Find where the given text appears and provide that cell's center as (X, Y) coordinate. 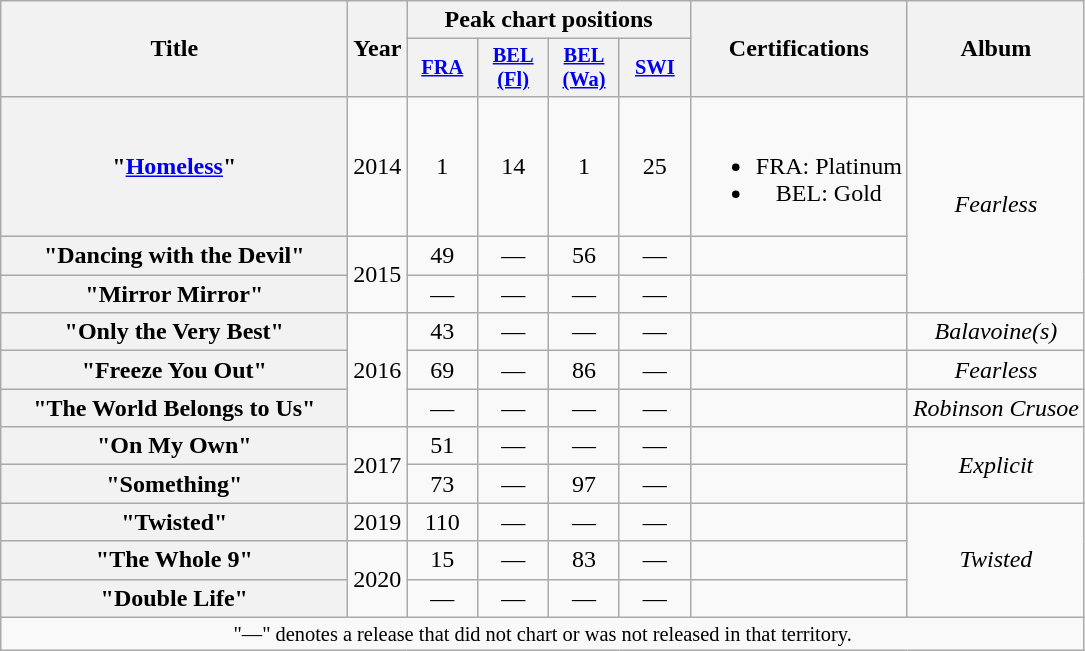
BEL(Wa) (584, 68)
Robinson Crusoe (996, 408)
FRA: PlatinumBEL: Gold (798, 166)
14 (514, 166)
15 (442, 560)
"On My Own" (174, 446)
56 (584, 256)
83 (584, 560)
2017 (378, 465)
43 (442, 332)
"Dancing with the Devil" (174, 256)
97 (584, 484)
"Freeze You Out" (174, 370)
"Mirror Mirror" (174, 294)
Twisted (996, 560)
"Something" (174, 484)
FRA (442, 68)
SWI (654, 68)
Certifications (798, 49)
69 (442, 370)
110 (442, 522)
Balavoine(s) (996, 332)
"Twisted" (174, 522)
BEL(Fl) (514, 68)
Peak chart positions (548, 20)
2019 (378, 522)
Title (174, 49)
Year (378, 49)
49 (442, 256)
Album (996, 49)
2016 (378, 370)
2015 (378, 275)
"The World Belongs to Us" (174, 408)
"Homeless" (174, 166)
86 (584, 370)
"—" denotes a release that did not chart or was not released in that territory. (543, 634)
25 (654, 166)
Explicit (996, 465)
51 (442, 446)
73 (442, 484)
"Double Life" (174, 598)
2020 (378, 579)
2014 (378, 166)
"Only the Very Best" (174, 332)
"The Whole 9" (174, 560)
